Detect which cell encompasses the target text, then output its [x, y] center coordinate. 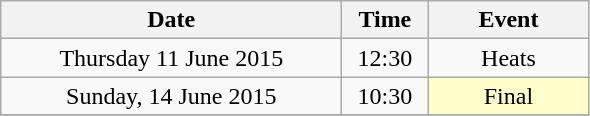
10:30 [385, 96]
Sunday, 14 June 2015 [172, 96]
Date [172, 20]
Time [385, 20]
12:30 [385, 58]
Thursday 11 June 2015 [172, 58]
Event [508, 20]
Heats [508, 58]
Final [508, 96]
